Locate the cell with the specified text and output its [x, y] center coordinate. 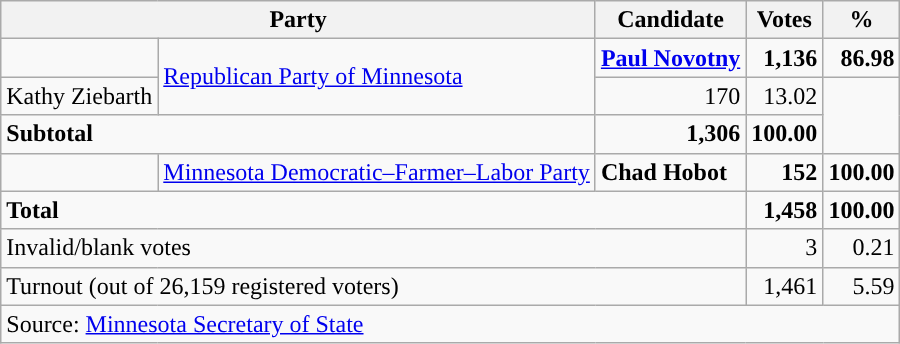
Invalid/blank votes [374, 248]
Source: Minnesota Secretary of State [450, 324]
3 [784, 248]
Chad Hobot [670, 172]
Votes [784, 20]
1,458 [784, 210]
152 [784, 172]
5.59 [862, 286]
% [862, 20]
Kathy Ziebarth [80, 96]
Candidate [670, 20]
1,306 [670, 134]
Total [374, 210]
1,136 [784, 58]
Turnout (out of 26,159 registered voters) [374, 286]
Paul Novotny [670, 58]
0.21 [862, 248]
86.98 [862, 58]
Minnesota Democratic–Farmer–Labor Party [377, 172]
Republican Party of Minnesota [377, 77]
Subtotal [298, 134]
1,461 [784, 286]
170 [670, 96]
13.02 [784, 96]
Party [298, 20]
